Provide the (x, y) coordinate of the cell's center where the given text is located.  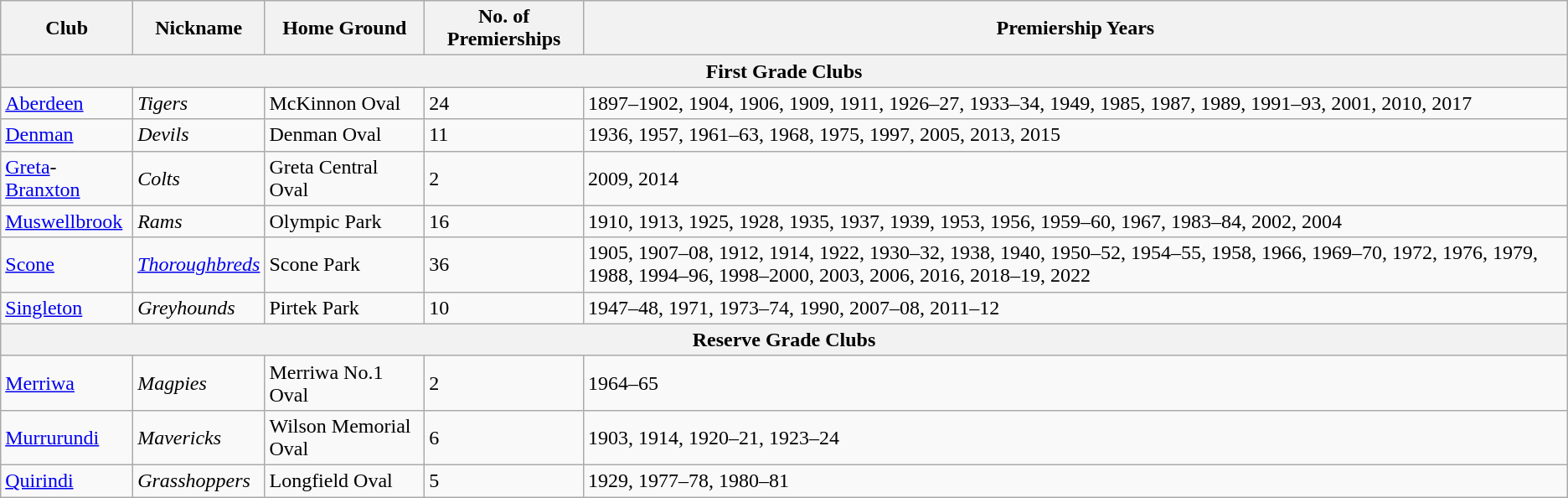
1947–48, 1971, 1973–74, 1990, 2007–08, 2011–12 (1075, 308)
Devils (199, 135)
1903, 1914, 1920–21, 1923–24 (1075, 438)
2009, 2014 (1075, 178)
1964–65 (1075, 382)
16 (504, 221)
Greyhounds (199, 308)
Scone (67, 265)
Singleton (67, 308)
Colts (199, 178)
Aberdeen (67, 103)
Greta Central Oval (345, 178)
5 (504, 480)
11 (504, 135)
Merriwa (67, 382)
1929, 1977–78, 1980–81 (1075, 480)
Muswellbrook (67, 221)
First Grade Clubs (784, 71)
Nickname (199, 29)
Olympic Park (345, 221)
Greta-Branxton (67, 178)
Magpies (199, 382)
10 (504, 308)
Grasshoppers (199, 480)
1910, 1913, 1925, 1928, 1935, 1937, 1939, 1953, 1956, 1959–60, 1967, 1983–84, 2002, 2004 (1075, 221)
Pirtek Park (345, 308)
Wilson Memorial Oval (345, 438)
Quirindi (67, 480)
Tigers (199, 103)
36 (504, 265)
24 (504, 103)
Scone Park (345, 265)
Merriwa No.1 Oval (345, 382)
Longfield Oval (345, 480)
Rams (199, 221)
Mavericks (199, 438)
1897–1902, 1904, 1906, 1909, 1911, 1926–27, 1933–34, 1949, 1985, 1987, 1989, 1991–93, 2001, 2010, 2017 (1075, 103)
Denman Oval (345, 135)
No. of Premierships (504, 29)
Home Ground (345, 29)
Reserve Grade Clubs (784, 340)
Denman (67, 135)
Thoroughbreds (199, 265)
Premiership Years (1075, 29)
McKinnon Oval (345, 103)
6 (504, 438)
Murrurundi (67, 438)
Club (67, 29)
1936, 1957, 1961–63, 1968, 1975, 1997, 2005, 2013, 2015 (1075, 135)
